Pinpoint the cell where the given text exists, returning its [X, Y] midpoint coordinate. 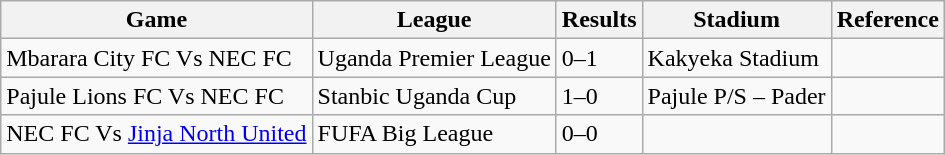
Reference [888, 20]
League [434, 20]
1–0 [599, 96]
Results [599, 20]
0–0 [599, 134]
FUFA Big League [434, 134]
Mbarara City FC Vs NEC FC [156, 58]
Stanbic Uganda Cup [434, 96]
0–1 [599, 58]
Pajule Lions FC Vs NEC FC [156, 96]
Uganda Premier League [434, 58]
Game [156, 20]
NEC FC Vs Jinja North United [156, 134]
Stadium [736, 20]
Pajule P/S – Pader [736, 96]
Kakyeka Stadium [736, 58]
